Output the (x, y) coordinate of the center of the cell containing the given text.  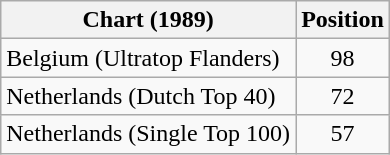
Netherlands (Dutch Top 40) (148, 96)
72 (343, 96)
57 (343, 134)
Netherlands (Single Top 100) (148, 134)
98 (343, 58)
Position (343, 20)
Belgium (Ultratop Flanders) (148, 58)
Chart (1989) (148, 20)
